Pinpoint the cell where the given text exists, returning its [x, y] midpoint coordinate. 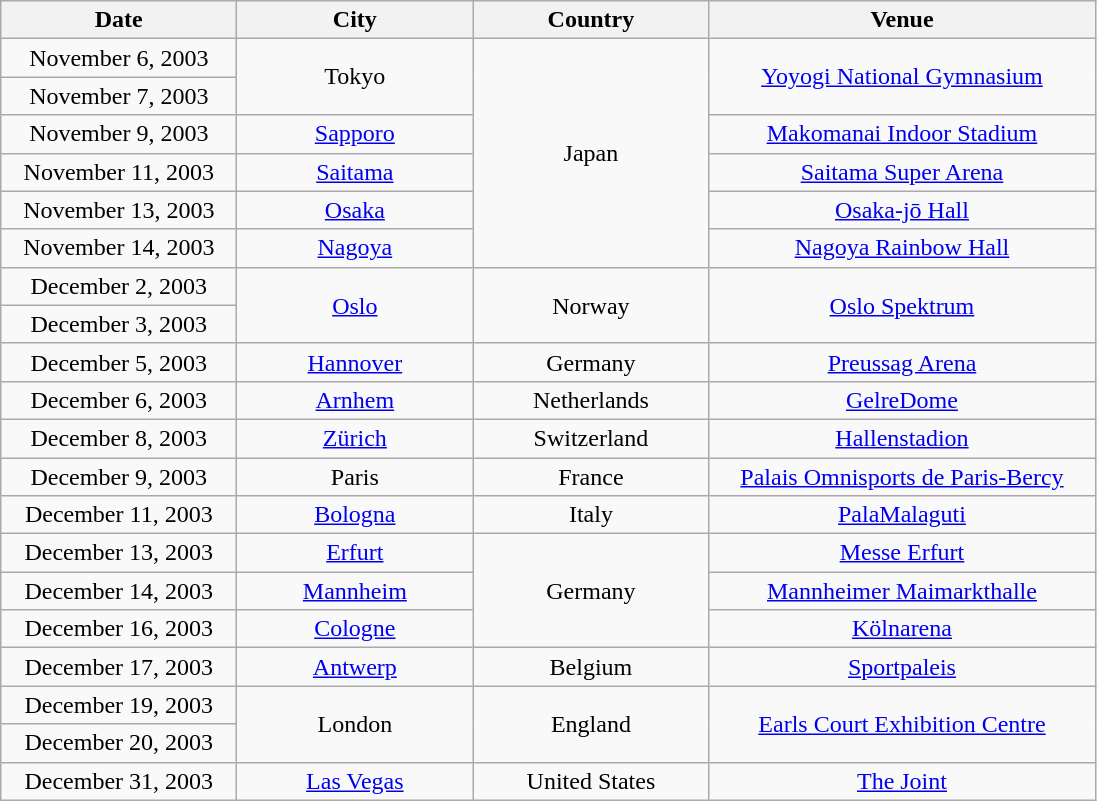
Tokyo [355, 77]
Messe Erfurt [902, 553]
December 16, 2003 [119, 629]
December 2, 2003 [119, 286]
December 3, 2003 [119, 324]
Mannheim [355, 591]
December 8, 2003 [119, 438]
December 11, 2003 [119, 515]
Japan [591, 153]
Country [591, 20]
Cologne [355, 629]
United States [591, 781]
Netherlands [591, 400]
December 17, 2003 [119, 667]
December 9, 2003 [119, 477]
Osaka-jō Hall [902, 210]
Osaka [355, 210]
City [355, 20]
Zürich [355, 438]
Nagoya Rainbow Hall [902, 248]
Saitama Super Arena [902, 172]
Hallenstadion [902, 438]
December 20, 2003 [119, 743]
Makomanai Indoor Stadium [902, 134]
PalaMalaguti [902, 515]
France [591, 477]
Belgium [591, 667]
Oslo [355, 305]
Italy [591, 515]
Sportpaleis [902, 667]
Palais Omnisports de Paris-Bercy [902, 477]
Las Vegas [355, 781]
December 5, 2003 [119, 362]
December 19, 2003 [119, 705]
November 6, 2003 [119, 58]
December 6, 2003 [119, 400]
The Joint [902, 781]
Hannover [355, 362]
Yoyogi National Gymnasium [902, 77]
England [591, 724]
Preussag Arena [902, 362]
Kölnarena [902, 629]
Sapporo [355, 134]
November 9, 2003 [119, 134]
Norway [591, 305]
December 31, 2003 [119, 781]
Antwerp [355, 667]
Oslo Spektrum [902, 305]
Bologna [355, 515]
Date [119, 20]
December 14, 2003 [119, 591]
Saitama [355, 172]
Switzerland [591, 438]
December 13, 2003 [119, 553]
November 13, 2003 [119, 210]
November 7, 2003 [119, 96]
Nagoya [355, 248]
Venue [902, 20]
November 11, 2003 [119, 172]
London [355, 724]
GelreDome [902, 400]
Arnhem [355, 400]
Mannheimer Maimarkthalle [902, 591]
Paris [355, 477]
Earls Court Exhibition Centre [902, 724]
November 14, 2003 [119, 248]
Erfurt [355, 553]
